Output the [x, y] coordinate of the center of the cell containing the given text.  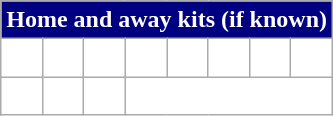
Home and away kits (if known) [167, 20]
